Output the (X, Y) coordinate of the center of the cell containing the given text.  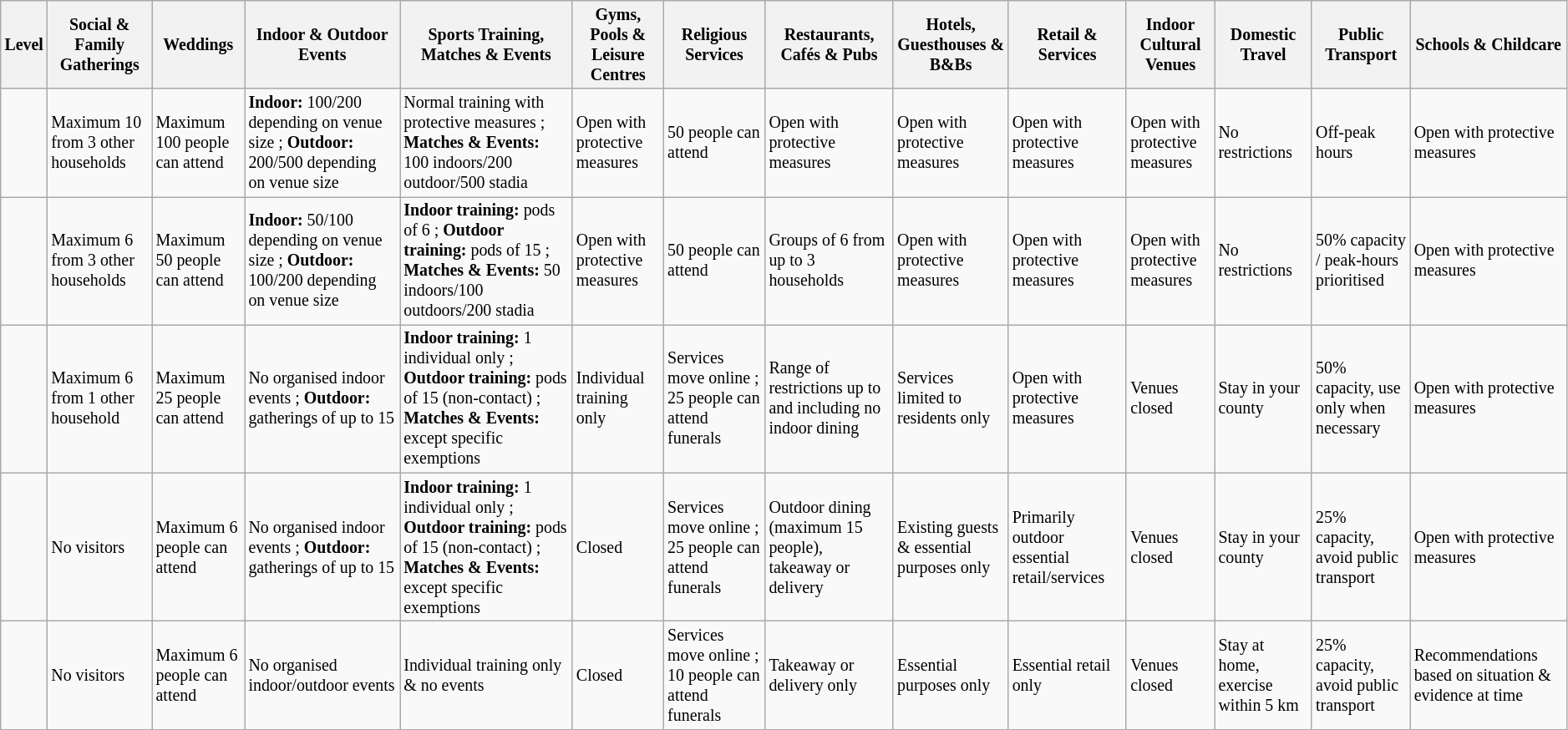
Indoor training: pods of 6 ; Outdoor training: pods of 15 ; Matches & Events: 50 indoors/100 outdoors/200 stadia (486, 261)
Indoor Cultural Venues (1170, 45)
Outdoor dining (maximum 15 people), takeaway or delivery (830, 548)
Indoor: 50/100 depending on venue size ; Outdoor: 100/200 depending on venue size (322, 261)
Off-peak hours (1361, 142)
50% capacity / peak-hours prioritised (1361, 261)
Existing guests & essential purposes only (951, 548)
Essential retail only (1068, 675)
Recommendations based on situation & evidence at time (1489, 675)
Public Transport (1361, 45)
Maximum 100 people can attend (199, 142)
Hotels, Guesthouses & B&Bs (951, 45)
Domestic Travel (1263, 45)
Normal training with protective measures ; Matches & Events: 100 indoors/200 outdoor/500 stadia (486, 142)
Primarily outdoor essential retail/services (1068, 548)
Restaurants, Cafés & Pubs (830, 45)
Level (24, 45)
Indoor & Outdoor Events (322, 45)
Groups of 6 from up to 3 households (830, 261)
50% capacity, use only when necessary (1361, 399)
Weddings (199, 45)
Services limited to residents only (951, 399)
Range of restrictions up to and including no indoor dining (830, 399)
Gyms, Pools & Leisure Centres (618, 45)
Services move online ; 10 people can attend funerals (713, 675)
Sports Training, Matches & Events (486, 45)
Takeaway or delivery only (830, 675)
Religious Services (713, 45)
Social & Family Gatherings (100, 45)
Maximum 25 people can attend (199, 399)
Maximum 6 from 3 other households (100, 261)
Maximum 6 from 1 other household (100, 399)
Stay at home, exercise within 5 km (1263, 675)
Schools & Childcare (1489, 45)
No organised indoor/outdoor events (322, 675)
Indoor: 100/200 depending on venue size ; Outdoor: 200/500 depending on venue size (322, 142)
Retail & Services (1068, 45)
Essential purposes only (951, 675)
Individual training only (618, 399)
Maximum 50 people can attend (199, 261)
Maximum 10 from 3 other households (100, 142)
Individual training only & no events (486, 675)
